Locate the cell with the specified text and output its (x, y) center coordinate. 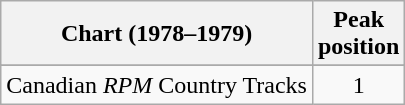
Canadian RPM Country Tracks (157, 85)
Chart (1978–1979) (157, 34)
1 (358, 85)
Peakposition (358, 34)
